Output the (x, y) coordinate of the center of the cell containing the given text.  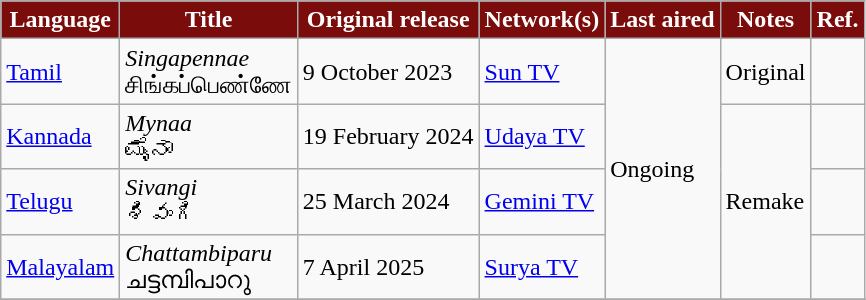
Notes (766, 20)
Last aired (662, 20)
Ongoing (662, 169)
Network(s) (542, 20)
Udaya TV (542, 136)
Chattambiparu ചട്ടമ്പിപാറു (209, 266)
Remake (766, 202)
Sivangi శివంగి (209, 202)
Ref. (838, 20)
7 April 2025 (388, 266)
Kannada (60, 136)
Title (209, 20)
Sun TV (542, 72)
Tamil (60, 72)
Original (766, 72)
Malayalam (60, 266)
Singapennae சிங்கப்பெண்ணே (209, 72)
Language (60, 20)
Gemini TV (542, 202)
Telugu (60, 202)
9 October 2023 (388, 72)
Surya TV (542, 266)
Original release (388, 20)
Mynaa ಮೈನಾ (209, 136)
25 March 2024 (388, 202)
19 February 2024 (388, 136)
